Scan for the cell matching the given text and deliver its [X, Y] coordinate at center. 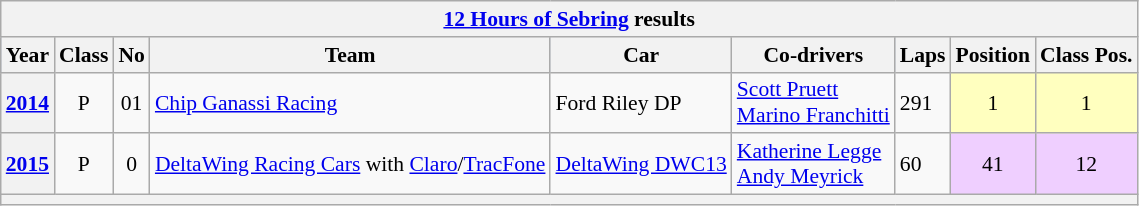
291 [923, 102]
Car [640, 55]
Year [28, 55]
No [132, 55]
0 [132, 164]
Co-drivers [814, 55]
2015 [28, 164]
2014 [28, 102]
12 [1086, 164]
Position [993, 55]
Ford Riley DP [640, 102]
DeltaWing Racing Cars with Claro/TracFone [350, 164]
Class Pos. [1086, 55]
01 [132, 102]
Team [350, 55]
41 [993, 164]
DeltaWing DWC13 [640, 164]
Scott Pruett Marino Franchitti [814, 102]
Class [84, 55]
Laps [923, 55]
Chip Ganassi Racing [350, 102]
12 Hours of Sebring results [570, 19]
60 [923, 164]
Katherine Legge Andy Meyrick [814, 164]
